Provide the [x, y] coordinate of the cell's center where the given text is located.  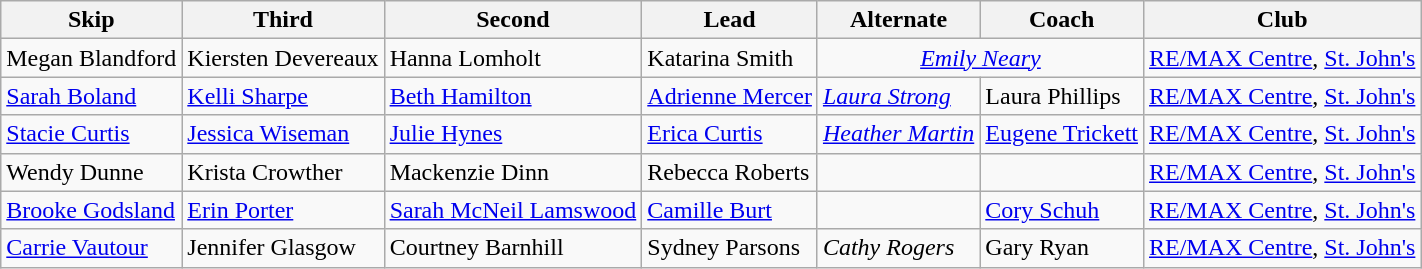
Coach [1062, 20]
Laura Phillips [1062, 96]
Katarina Smith [730, 58]
Emily Neary [980, 58]
Jennifer Glasgow [283, 248]
Club [1282, 20]
Cathy Rogers [898, 248]
Brooke Godsland [92, 210]
Jessica Wiseman [283, 134]
Eugene Trickett [1062, 134]
Kiersten Devereaux [283, 58]
Wendy Dunne [92, 172]
Sarah McNeil Lamswood [513, 210]
Krista Crowther [283, 172]
Hanna Lomholt [513, 58]
Camille Burt [730, 210]
Kelli Sharpe [283, 96]
Erica Curtis [730, 134]
Sarah Boland [92, 96]
Second [513, 20]
Alternate [898, 20]
Sydney Parsons [730, 248]
Julie Hynes [513, 134]
Carrie Vautour [92, 248]
Rebecca Roberts [730, 172]
Third [283, 20]
Cory Schuh [1062, 210]
Megan Blandford [92, 58]
Skip [92, 20]
Beth Hamilton [513, 96]
Adrienne Mercer [730, 96]
Erin Porter [283, 210]
Laura Strong [898, 96]
Heather Martin [898, 134]
Courtney Barnhill [513, 248]
Lead [730, 20]
Gary Ryan [1062, 248]
Mackenzie Dinn [513, 172]
Stacie Curtis [92, 134]
